Detect which cell encompasses the target text, then output its (x, y) center coordinate. 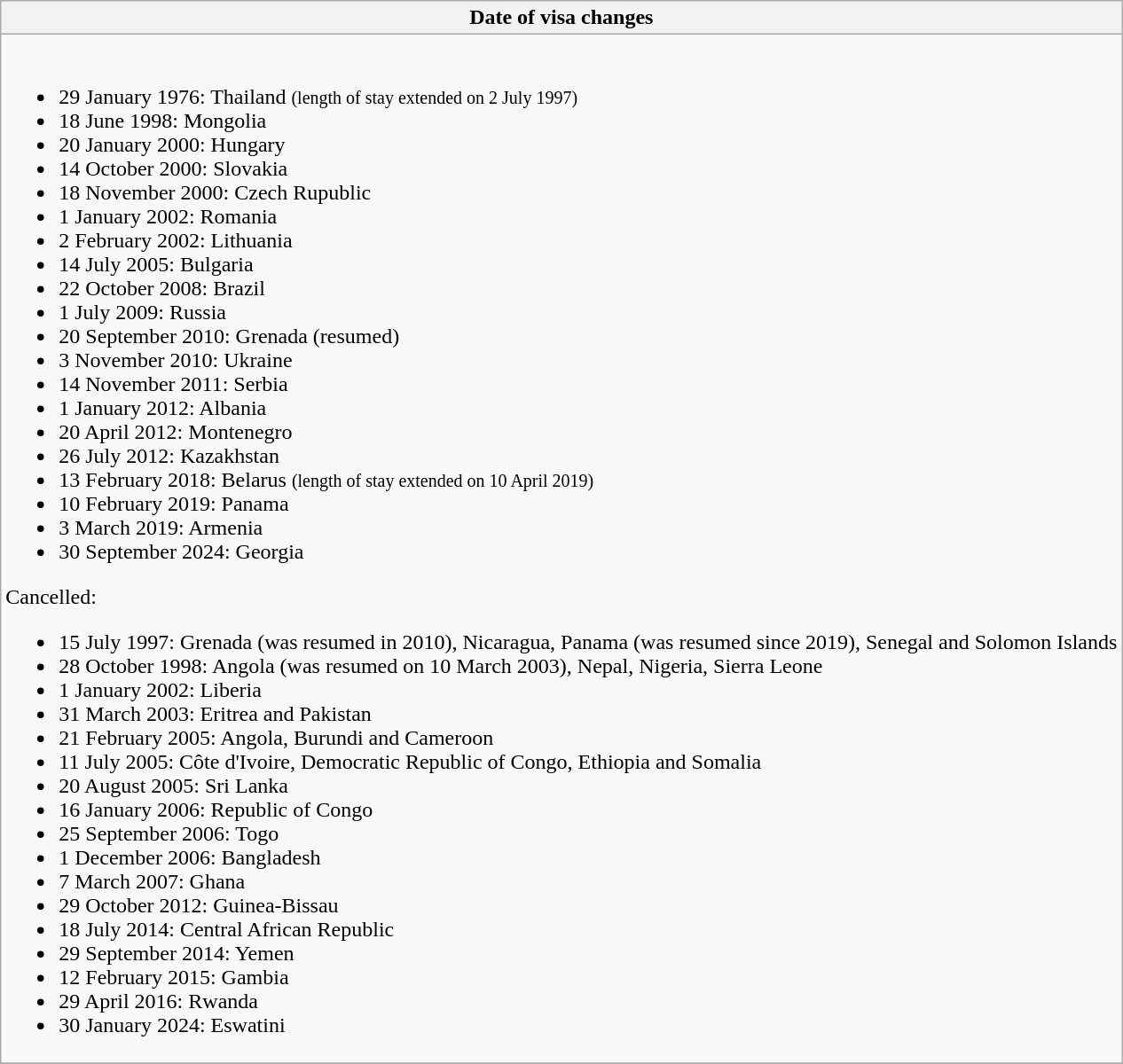
Date of visa changes (561, 18)
